Find where the given text appears and provide that cell's center as [X, Y] coordinate. 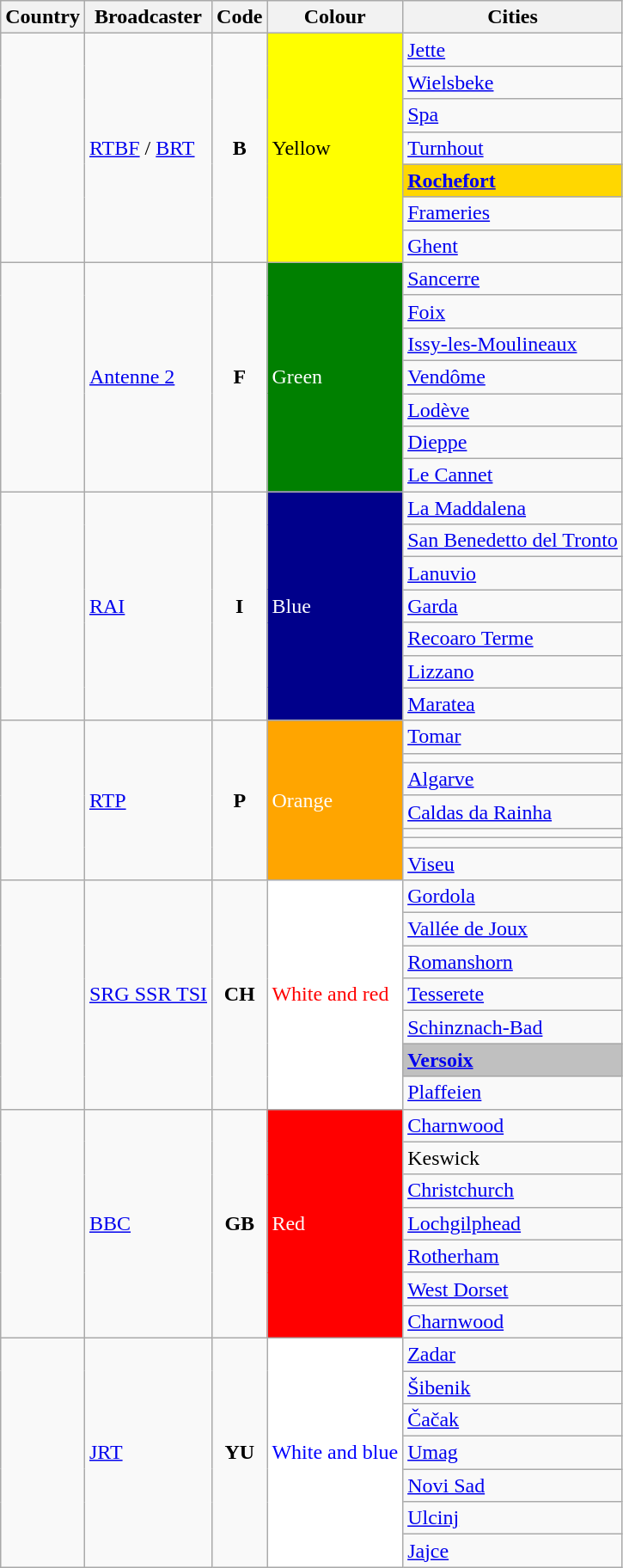
San Benedetto del Tronto [513, 541]
Dieppe [513, 443]
Christchurch [513, 1191]
Vallée de Joux [513, 929]
Tesserete [513, 995]
Turnhout [513, 148]
Rotherham [513, 1256]
Lizzano [513, 671]
Jette [513, 50]
Keswick [513, 1158]
I [240, 606]
YU [240, 1452]
SRG SSR TSI [148, 995]
BBC [148, 1223]
Orange [335, 799]
Maratea [513, 704]
Wielsbeke [513, 83]
Viseu [513, 864]
Rochefort [513, 181]
Issy-les-Moulineaux [513, 344]
Novi Sad [513, 1485]
GB [240, 1223]
Blue [335, 606]
Caldas da Rainha [513, 812]
Zadar [513, 1354]
JRT [148, 1452]
Foix [513, 311]
Vendôme [513, 377]
La Maddalena [513, 508]
Country [43, 17]
Plaffeien [513, 1093]
White and red [335, 995]
Garda [513, 606]
F [240, 377]
P [240, 799]
Čačak [513, 1420]
Red [335, 1223]
Lochgilphead [513, 1223]
Le Cannet [513, 475]
White and blue [335, 1452]
Šibenik [513, 1387]
Gordola [513, 897]
CH [240, 995]
West Dorset [513, 1289]
Schinznach-Bad [513, 1027]
Algarve [513, 779]
Broadcaster [148, 17]
Ulcinj [513, 1518]
Lodève [513, 410]
Recoaro Terme [513, 639]
RTP [148, 799]
Frameries [513, 213]
Tomar [513, 737]
Spa [513, 115]
Romanshorn [513, 962]
RAI [148, 606]
Antenne 2 [148, 377]
Green [335, 377]
Ghent [513, 246]
Yellow [335, 148]
RTBF / BRT [148, 148]
Lanuvio [513, 573]
Sancerre [513, 279]
Versoix [513, 1060]
Umag [513, 1453]
Cities [513, 17]
Code [240, 17]
Colour [335, 17]
B [240, 148]
Jajce [513, 1551]
